Return (X, Y) of the center of cell containing provided text 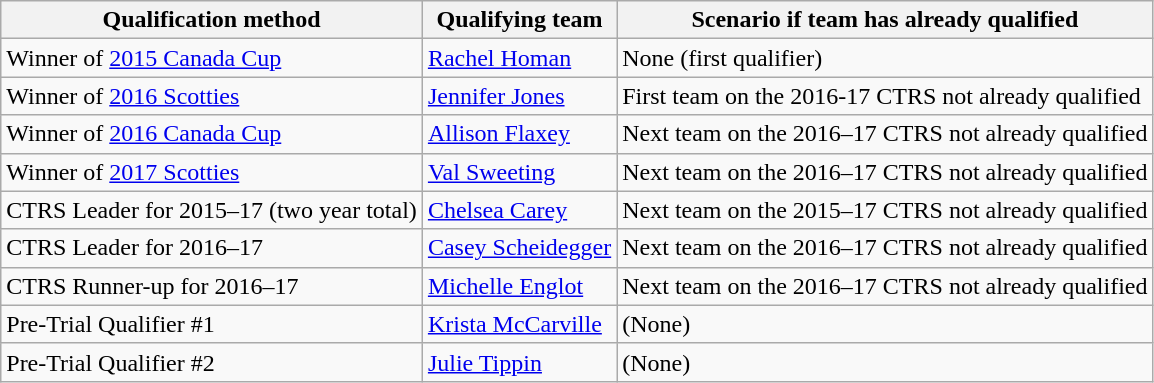
Rachel Homan (519, 58)
Casey Scheidegger (519, 248)
Winner of 2017 Scotties (212, 172)
Julie Tippin (519, 362)
Pre-Trial Qualifier #1 (212, 324)
Scenario if team has already qualified (885, 20)
Winner of 2016 Scotties (212, 96)
First team on the 2016-17 CTRS not already qualified (885, 96)
Winner of 2016 Canada Cup (212, 134)
Qualifying team (519, 20)
CTRS Runner-up for 2016–17 (212, 286)
Michelle Englot (519, 286)
Allison Flaxey (519, 134)
Winner of 2015 Canada Cup (212, 58)
CTRS Leader for 2015–17 (two year total) (212, 210)
Jennifer Jones (519, 96)
Next team on the 2015–17 CTRS not already qualified (885, 210)
Val Sweeting (519, 172)
None (first qualifier) (885, 58)
Krista McCarville (519, 324)
Pre-Trial Qualifier #2 (212, 362)
Qualification method (212, 20)
Chelsea Carey (519, 210)
CTRS Leader for 2016–17 (212, 248)
